Return (x, y) of the center of cell containing provided text 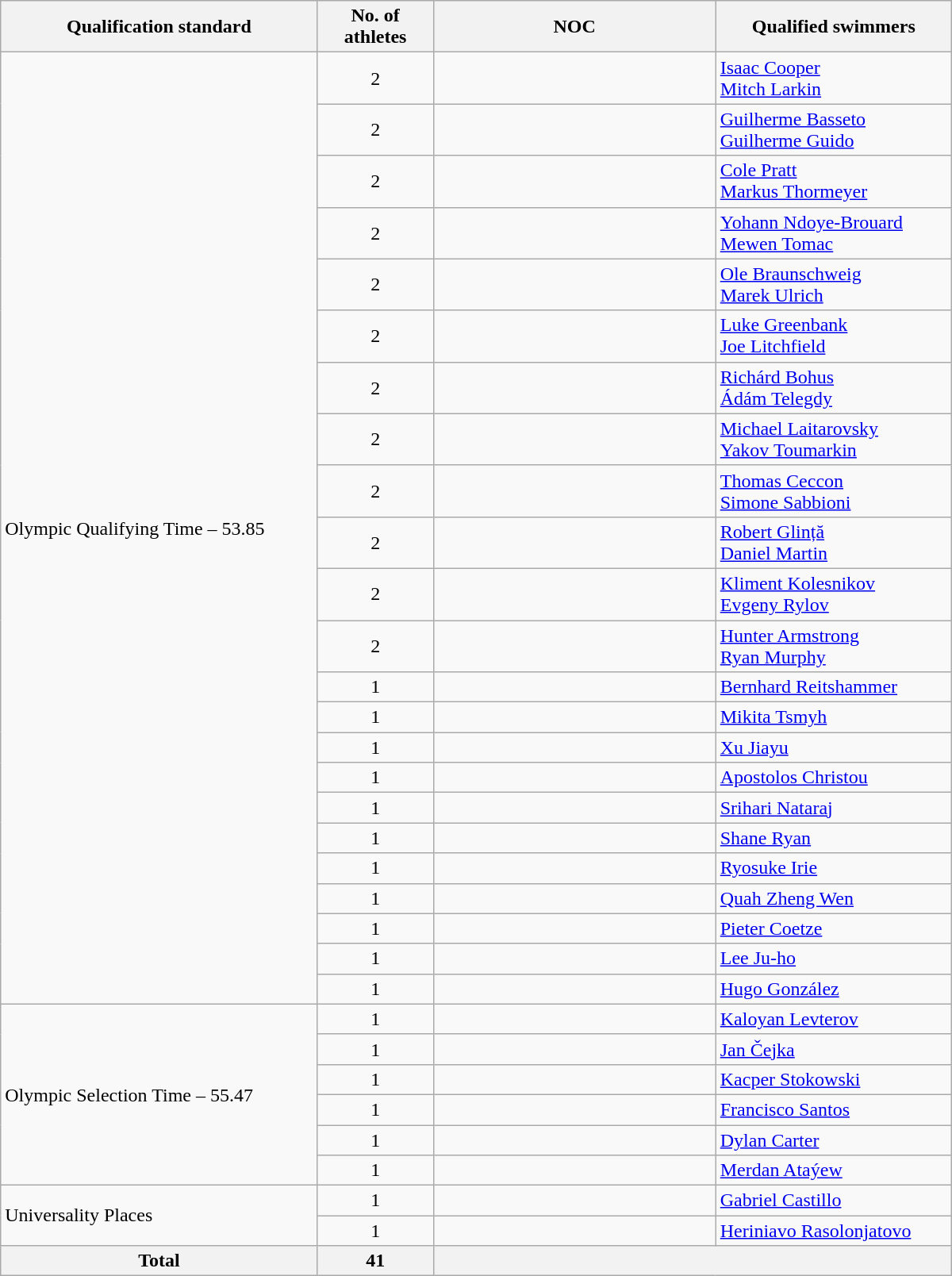
Merdan Ataýew (833, 1170)
Cole PrattMarkus Thormeyer (833, 181)
Dylan Carter (833, 1140)
Ryosuke Irie (833, 868)
Kaloyan Levterov (833, 1019)
Luke GreenbankJoe Litchfield (833, 336)
Shane Ryan (833, 838)
Srihari Nataraj (833, 808)
Heriniavo Rasolonjatovo (833, 1231)
Kacper Stokowski (833, 1079)
Richárd BohusÁdám Telegdy (833, 387)
Mikita Tsmyh (833, 717)
Thomas CecconSimone Sabbioni (833, 490)
Apostolos Christou (833, 778)
Gabriel Castillo (833, 1201)
Lee Ju-ho (833, 959)
Robert GlințăDaniel Martin (833, 543)
Kliment KolesnikovEvgeny Rylov (833, 594)
Michael LaitarovskyYakov Toumarkin (833, 440)
41 (375, 1261)
Hunter ArmstrongRyan Murphy (833, 646)
Isaac CooperMitch Larkin (833, 78)
NOC (574, 27)
Hugo González (833, 989)
Qualified swimmers (833, 27)
Pieter Coetze (833, 928)
Universality Places (159, 1216)
Guilherme BassetoGuilherme Guido (833, 130)
Francisco Santos (833, 1109)
Bernhard Reitshammer (833, 687)
Jan Čejka (833, 1049)
Qualification standard (159, 27)
Quah Zheng Wen (833, 898)
No. of athletes (375, 27)
Olympic Qualifying Time – 53.85 (159, 528)
Olympic Selection Time – 55.47 (159, 1094)
Xu Jiayu (833, 748)
Yohann Ndoye-BrouardMewen Tomac (833, 233)
Total (159, 1261)
Ole BraunschweigMarek Ulrich (833, 284)
